Determine the [x, y] coordinate at the center of the cell enclosing the given text.  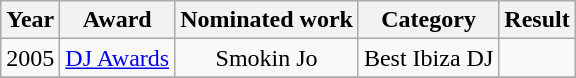
DJ Awards [118, 58]
Award [118, 20]
Nominated work [267, 20]
Year [30, 20]
Result [537, 20]
Best Ibiza DJ [428, 58]
Category [428, 20]
Smokin Jo [267, 58]
2005 [30, 58]
